Capture the cell that displays the provided text and extract its (X, Y) central coordinate. 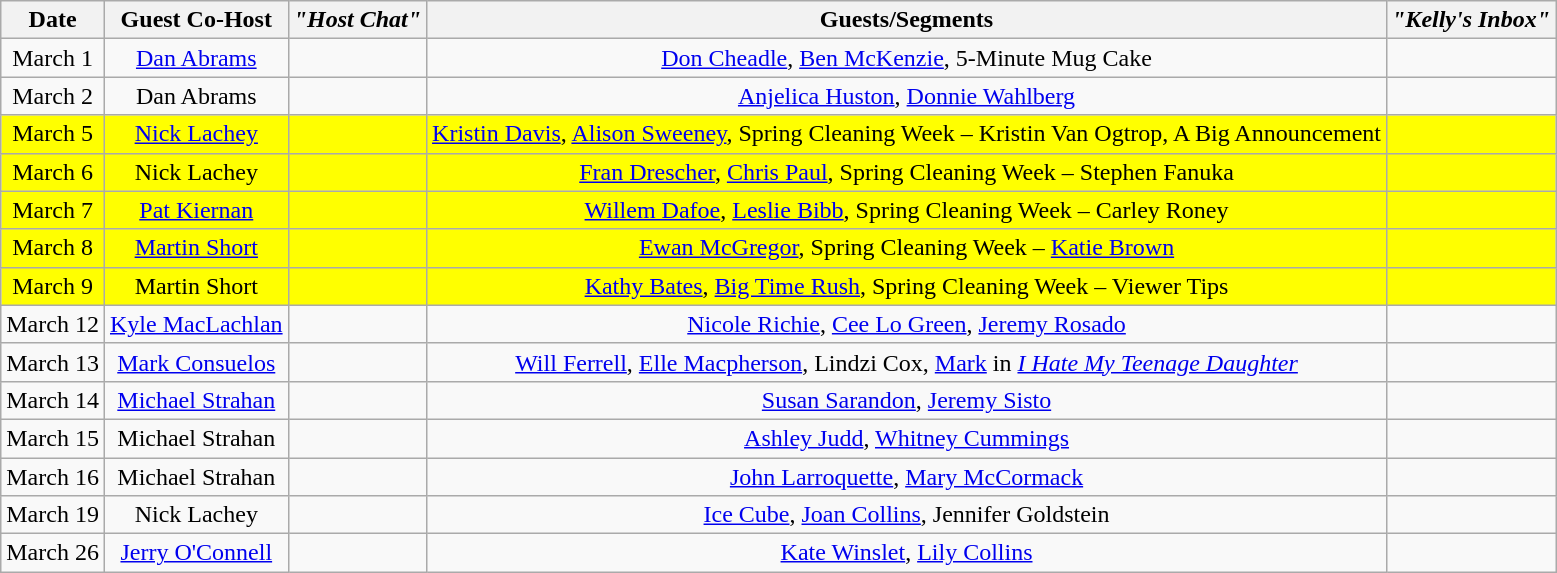
March 14 (53, 400)
Nicole Richie, Cee Lo Green, Jeremy Rosado (907, 324)
March 12 (53, 324)
Jerry O'Connell (196, 553)
March 8 (53, 248)
Don Cheadle, Ben McKenzie, 5-Minute Mug Cake (907, 58)
Ashley Judd, Whitney Cummings (907, 438)
March 19 (53, 515)
Kyle MacLachlan (196, 324)
Guest Co-Host (196, 20)
"Host Chat" (357, 20)
Ice Cube, Joan Collins, Jennifer Goldstein (907, 515)
March 26 (53, 553)
Will Ferrell, Elle Macpherson, Lindzi Cox, Mark in I Hate My Teenage Daughter (907, 362)
Fran Drescher, Chris Paul, Spring Cleaning Week – Stephen Fanuka (907, 172)
Willem Dafoe, Leslie Bibb, Spring Cleaning Week – Carley Roney (907, 210)
"Kelly's Inbox" (1472, 20)
March 13 (53, 362)
March 15 (53, 438)
March 1 (53, 58)
Guests/Segments (907, 20)
Kathy Bates, Big Time Rush, Spring Cleaning Week – Viewer Tips (907, 286)
March 2 (53, 96)
March 7 (53, 210)
John Larroquette, Mary McCormack (907, 477)
March 16 (53, 477)
Pat Kiernan (196, 210)
March 9 (53, 286)
Date (53, 20)
Ewan McGregor, Spring Cleaning Week – Katie Brown (907, 248)
Kristin Davis, Alison Sweeney, Spring Cleaning Week – Kristin Van Ogtrop, A Big Announcement (907, 134)
Kate Winslet, Lily Collins (907, 553)
Susan Sarandon, Jeremy Sisto (907, 400)
Anjelica Huston, Donnie Wahlberg (907, 96)
March 6 (53, 172)
March 5 (53, 134)
Mark Consuelos (196, 362)
